Capture the cell that displays the provided text and extract its (x, y) central coordinate. 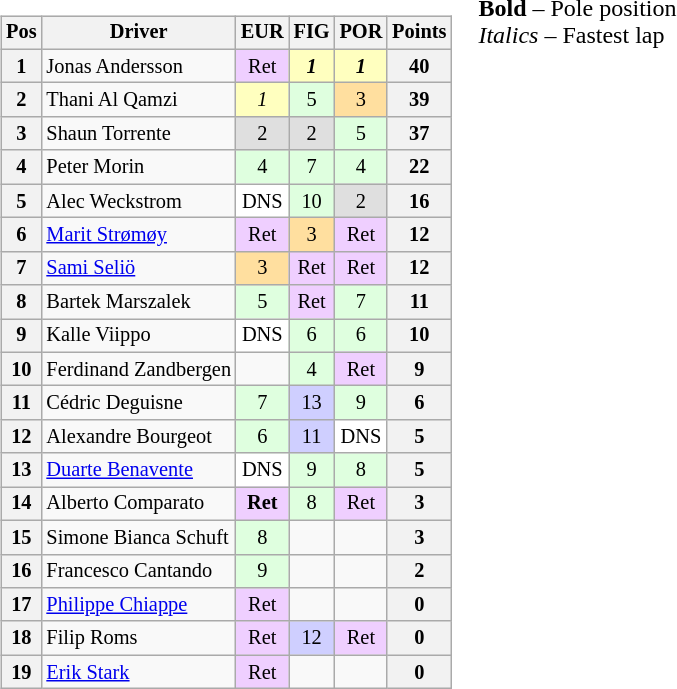
Cédric Deguisne (138, 403)
Jonas Andersson (138, 66)
Alberto Comparato (138, 504)
Driver (138, 33)
Alexandre Bourgeot (138, 437)
Bartek Marszalek (138, 302)
37 (419, 134)
18 (21, 638)
Simone Bianca Schuft (138, 537)
39 (419, 100)
Filip Roms (138, 638)
22 (419, 167)
Alec Weckstrom (138, 201)
15 (21, 537)
POR (362, 33)
Points (419, 33)
17 (21, 605)
Ferdinand Zandbergen (138, 369)
Sami Seliö (138, 268)
Marit Strømøy (138, 235)
Shaun Torrente (138, 134)
Duarte Benavente (138, 470)
14 (21, 504)
Kalle Viippo (138, 336)
40 (419, 66)
Peter Morin (138, 167)
19 (21, 672)
EUR (262, 33)
Erik Stark (138, 672)
Pos (21, 33)
Francesco Cantando (138, 571)
FIG (312, 33)
Philippe Chiappe (138, 605)
Thani Al Qamzi (138, 100)
